Output the [X, Y] coordinate of the center of the cell containing the given text.  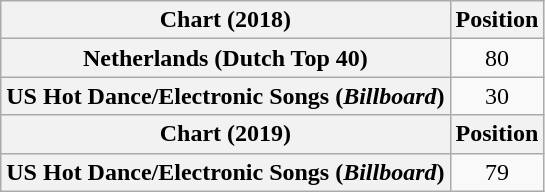
Netherlands (Dutch Top 40) [226, 58]
30 [497, 96]
Chart (2018) [226, 20]
Chart (2019) [226, 134]
79 [497, 172]
80 [497, 58]
